Find where the given text appears and provide that cell's center as [X, Y] coordinate. 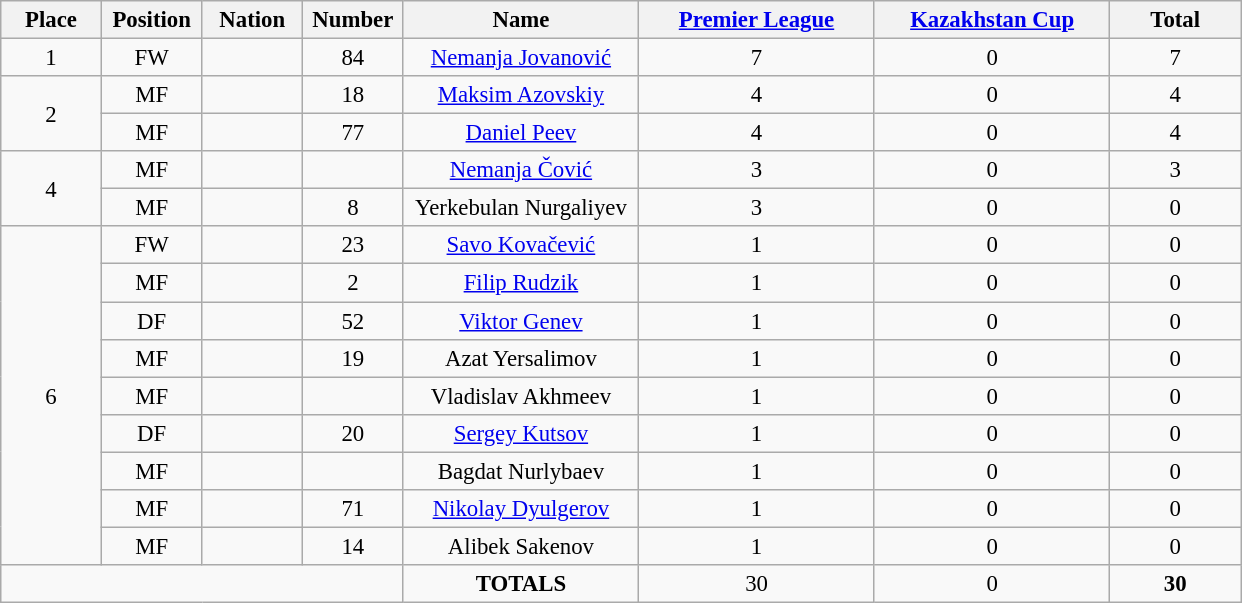
8 [354, 208]
23 [354, 245]
Viktor Genev [521, 321]
Filip Rudzik [521, 283]
Name [521, 20]
Number [354, 20]
Vladislav Akhmeev [521, 396]
Nemanja Jovanović [521, 58]
TOTALS [521, 584]
Savo Kovačević [521, 245]
Sergey Kutsov [521, 433]
6 [52, 395]
84 [354, 58]
Alibek Sakenov [521, 546]
52 [354, 321]
20 [354, 433]
Daniel Peev [521, 133]
Kazakhstan Cup [992, 20]
Maksim Azovskiy [521, 95]
14 [354, 546]
Nation [252, 20]
19 [354, 358]
Nikolay Dyulgerov [521, 509]
Position [152, 20]
71 [354, 509]
18 [354, 95]
Total [1176, 20]
Place [52, 20]
Azat Yersalimov [521, 358]
77 [354, 133]
Yerkebulan Nurgaliyev [521, 208]
Premier League [757, 20]
Bagdat Nurlybaev [521, 471]
Nemanja Čović [521, 170]
